Scan for the cell matching the given text and deliver its (x, y) coordinate at center. 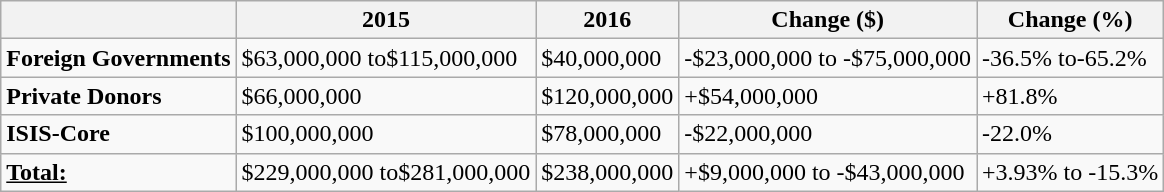
$238,000,000 (608, 172)
Change ($) (828, 20)
2015 (386, 20)
Foreign Governments (118, 58)
-$22,000,000 (828, 134)
Total: (118, 172)
+$9,000,000 to -$43,000,000 (828, 172)
2016 (608, 20)
+$54,000,000 (828, 96)
-36.5% to-65.2% (1070, 58)
-$23,000,000 to -$75,000,000 (828, 58)
$66,000,000 (386, 96)
$100,000,000 (386, 134)
-22.0% (1070, 134)
$40,000,000 (608, 58)
+3.93% to -15.3% (1070, 172)
Private Donors (118, 96)
ISIS-Core (118, 134)
$63,000,000 to$115,000,000 (386, 58)
$229,000,000 to$281,000,000 (386, 172)
+81.8% (1070, 96)
$78,000,000 (608, 134)
Change (%) (1070, 20)
$120,000,000 (608, 96)
